Return (X, Y) of the center of cell containing provided text 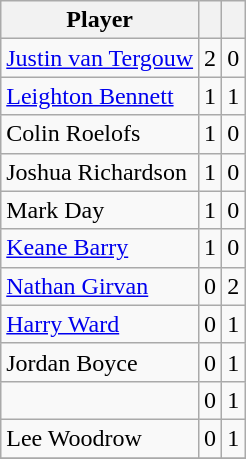
Leighton Bennett (100, 96)
Harry Ward (100, 324)
Jordan Boyce (100, 362)
Player (100, 20)
Nathan Girvan (100, 286)
Keane Barry (100, 248)
Colin Roelofs (100, 134)
Mark Day (100, 210)
Joshua Richardson (100, 172)
Justin van Tergouw (100, 58)
Lee Woodrow (100, 438)
